Output the [X, Y] coordinate of the center of the cell containing the given text.  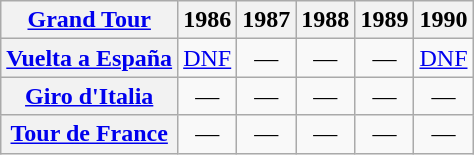
Tour de France [90, 134]
Giro d'Italia [90, 96]
1990 [444, 20]
1989 [384, 20]
1988 [326, 20]
Vuelta a España [90, 58]
1987 [266, 20]
Grand Tour [90, 20]
1986 [208, 20]
